Identify which cell holds the provided text, then report its (x, y) central coordinate. 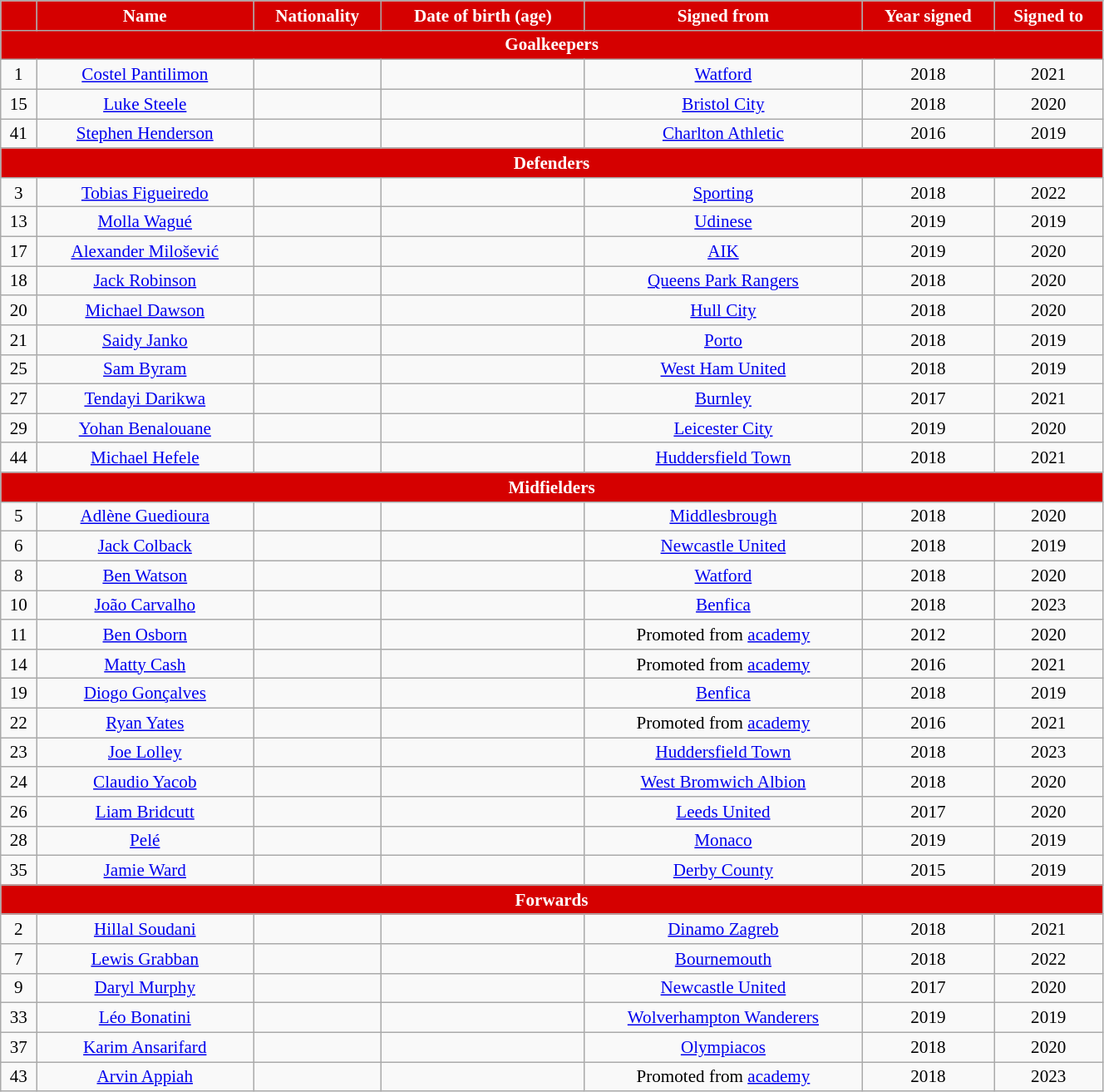
Signed to (1048, 15)
Luke Steele (145, 103)
Adlène Guedioura (145, 516)
Queens Park Rangers (723, 281)
Forwards (552, 900)
Bournemouth (723, 958)
14 (18, 664)
Derby County (723, 870)
9 (18, 988)
AIK (723, 251)
21 (18, 339)
Sam Byram (145, 369)
2012 (928, 634)
18 (18, 281)
Udinese (723, 221)
Burnley (723, 399)
João Carvalho (145, 605)
Middlesbrough (723, 516)
Olympiacos (723, 1046)
Joe Lolley (145, 752)
23 (18, 752)
Name (145, 15)
Saidy Janko (145, 339)
Ben Watson (145, 576)
Hillal Soudani (145, 928)
13 (18, 221)
2015 (928, 870)
Tendayi Darikwa (145, 399)
Diogo Gonçalves (145, 694)
Claudio Yacob (145, 782)
Stephen Henderson (145, 133)
22 (18, 722)
43 (18, 1076)
Léo Bonatini (145, 1018)
Leicester City (723, 427)
25 (18, 369)
27 (18, 399)
37 (18, 1046)
29 (18, 427)
41 (18, 133)
Defenders (552, 163)
35 (18, 870)
Ben Osborn (145, 634)
2 (18, 928)
Daryl Murphy (145, 988)
33 (18, 1018)
44 (18, 457)
Year signed (928, 15)
Jack Colback (145, 546)
Karim Ansarifard (145, 1046)
Lewis Grabban (145, 958)
Jamie Ward (145, 870)
Pelé (145, 840)
Monaco (723, 840)
17 (18, 251)
Wolverhampton Wanderers (723, 1018)
5 (18, 516)
Hull City (723, 309)
Jack Robinson (145, 281)
Alexander Milošević (145, 251)
Molla Wagué (145, 221)
26 (18, 812)
20 (18, 309)
6 (18, 546)
Leeds United (723, 812)
Matty Cash (145, 664)
Michael Hefele (145, 457)
15 (18, 103)
West Bromwich Albion (723, 782)
Signed from (723, 15)
8 (18, 576)
Nationality (318, 15)
Goalkeepers (552, 45)
7 (18, 958)
Costel Pantilimon (145, 75)
1 (18, 75)
West Ham United (723, 369)
24 (18, 782)
3 (18, 191)
Ryan Yates (145, 722)
10 (18, 605)
Bristol City (723, 103)
Dinamo Zagreb (723, 928)
11 (18, 634)
Michael Dawson (145, 309)
Arvin Appiah (145, 1076)
Sporting (723, 191)
Liam Bridcutt (145, 812)
19 (18, 694)
Tobias Figueiredo (145, 191)
Porto (723, 339)
Yohan Benalouane (145, 427)
Date of birth (age) (483, 15)
Charlton Athletic (723, 133)
Midfielders (552, 487)
28 (18, 840)
